Determine the (X, Y) coordinate at the center of the cell enclosing the given text.  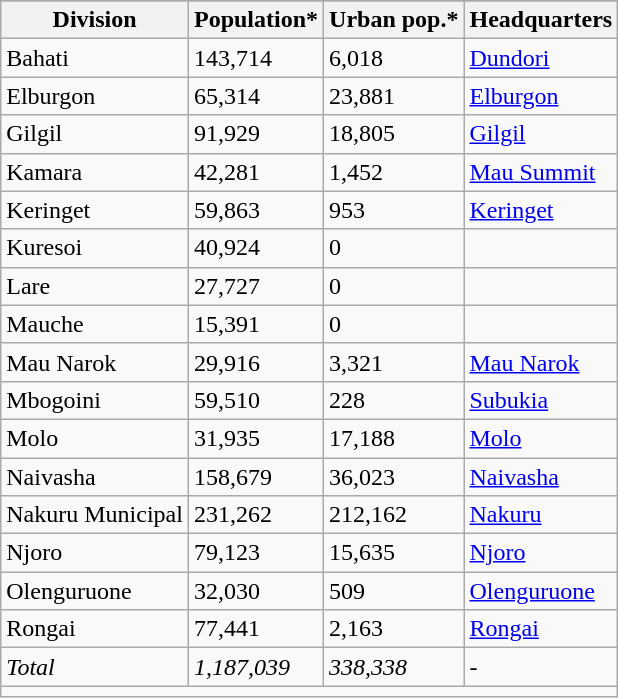
23,881 (394, 96)
Kamara (95, 172)
40,924 (256, 248)
15,635 (394, 553)
953 (394, 210)
32,030 (256, 591)
91,929 (256, 134)
31,935 (256, 438)
3,321 (394, 362)
1,187,039 (256, 667)
29,916 (256, 362)
79,123 (256, 553)
Mbogoini (95, 400)
17,188 (394, 438)
- (541, 667)
509 (394, 591)
158,679 (256, 477)
Bahati (95, 58)
18,805 (394, 134)
1,452 (394, 172)
Nakuru (541, 515)
Division (95, 20)
59,863 (256, 210)
15,391 (256, 324)
Urban pop.* (394, 20)
231,262 (256, 515)
42,281 (256, 172)
Dundori (541, 58)
143,714 (256, 58)
36,023 (394, 477)
59,510 (256, 400)
2,163 (394, 629)
77,441 (256, 629)
Subukia (541, 400)
Total (95, 667)
Kuresoi (95, 248)
6,018 (394, 58)
Mau Summit (541, 172)
Headquarters (541, 20)
Population* (256, 20)
212,162 (394, 515)
65,314 (256, 96)
27,727 (256, 286)
Mauche (95, 324)
Nakuru Municipal (95, 515)
338,338 (394, 667)
228 (394, 400)
Lare (95, 286)
